Search for the cell housing the specified text and yield its [X, Y] center coordinate. 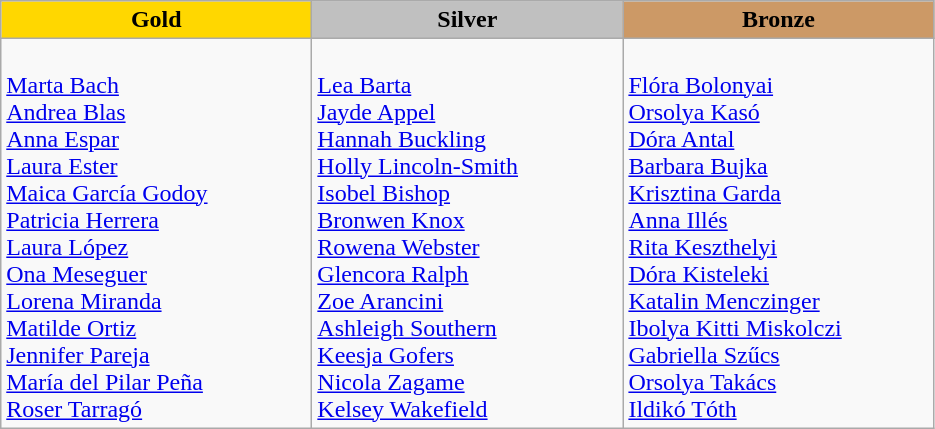
Silver [468, 20]
Bronze [778, 20]
Gold [156, 20]
